Detect which cell encompasses the target text, then output its [x, y] center coordinate. 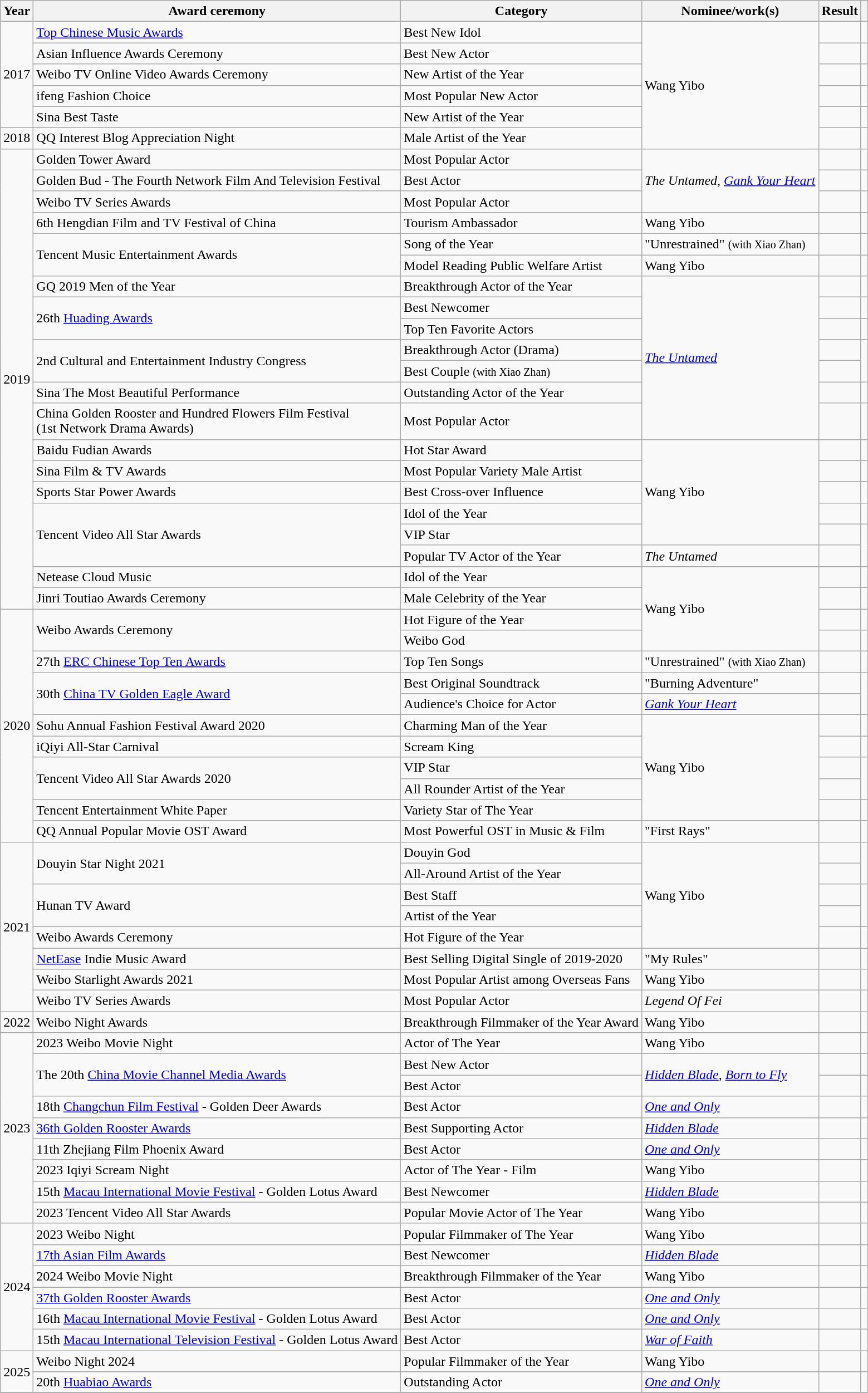
Golden Tower Award [217, 159]
Popular Movie Actor of The Year [521, 1213]
The 20th China Movie Channel Media Awards [217, 1075]
2021 [17, 926]
2023 Iqiyi Scream Night [217, 1170]
Top Chinese Music Awards [217, 32]
Tencent Video All Star Awards [217, 534]
Breakthrough Filmmaker of the Year Award [521, 1022]
Artist of the Year [521, 916]
Sina Film & TV Awards [217, 471]
Top Ten Songs [521, 662]
Audience's Choice for Actor [521, 704]
Sina Best Taste [217, 117]
26th Huading Awards [217, 318]
Best Selling Digital Single of 2019-2020 [521, 958]
2023 Weibo Movie Night [217, 1043]
37th Golden Rooster Awards [217, 1298]
Hot Star Award [521, 450]
27th ERC Chinese Top Ten Awards [217, 662]
Most Popular Artist among Overseas Fans [521, 980]
20th Huabiao Awards [217, 1382]
Legend Of Fei [730, 1001]
All-Around Artist of the Year [521, 874]
Male Artist of the Year [521, 138]
Breakthrough Actor (Drama) [521, 350]
Tourism Ambassador [521, 223]
2nd Cultural and Entertainment Industry Congress [217, 361]
Best Couple (with Xiao Zhan) [521, 371]
Breakthrough Filmmaker of the Year [521, 1276]
Hunan TV Award [217, 905]
15th Macau International Television Festival - Golden Lotus Award [217, 1340]
Actor of The Year - Film [521, 1170]
Result [840, 11]
Popular TV Actor of the Year [521, 556]
NetEase Indie Music Award [217, 958]
Weibo TV Online Video Awards Ceremony [217, 75]
Weibo Starlight Awards 2021 [217, 980]
Best Staff [521, 895]
"Burning Adventure" [730, 683]
16th Macau International Movie Festival - Golden Lotus Award [217, 1319]
Charming Man of the Year [521, 725]
Nominee/work(s) [730, 11]
QQ Interest Blog Appreciation Night [217, 138]
ifeng Fashion Choice [217, 96]
Golden Bud - The Fourth Network Film And Television Festival [217, 180]
Tencent Music Entertainment Awards [217, 254]
Weibo Night Awards [217, 1022]
Award ceremony [217, 11]
Actor of The Year [521, 1043]
Jinri Toutiao Awards Ceremony [217, 598]
Male Celebrity of the Year [521, 598]
2017 [17, 75]
Netease Cloud Music [217, 577]
2025 [17, 1372]
"First Rays" [730, 831]
China Golden Rooster and Hundred Flowers Film Festival (1st Network Drama Awards) [217, 421]
Best Supporting Actor [521, 1128]
Most Popular Variety Male Artist [521, 471]
Gank Your Heart [730, 704]
Most Powerful OST in Music & Film [521, 831]
Weibo Night 2024 [217, 1361]
Best New Idol [521, 32]
11th Zhejiang Film Phoenix Award [217, 1149]
Sohu Annual Fashion Festival Award 2020 [217, 725]
2023 Weibo Night [217, 1234]
17th Asian Film Awards [217, 1255]
2024 [17, 1287]
QQ Annual Popular Movie OST Award [217, 831]
Sports Star Power Awards [217, 492]
Year [17, 11]
Asian Influence Awards Ceremony [217, 53]
Douyin Star Night 2021 [217, 863]
Douyin God [521, 852]
Weibo God [521, 641]
Model Reading Public Welfare Artist [521, 266]
18th Changchun Film Festival - Golden Deer Awards [217, 1107]
2023 [17, 1128]
2022 [17, 1022]
Sina The Most Beautiful Performance [217, 393]
Tencent Entertainment White Paper [217, 810]
Top Ten Favorite Actors [521, 329]
Best Cross-over Influence [521, 492]
2019 [17, 379]
Scream King [521, 747]
Baidu Fudian Awards [217, 450]
Popular Filmmaker of The Year [521, 1234]
Outstanding Actor [521, 1382]
Category [521, 11]
15th Macau International Movie Festival - Golden Lotus Award [217, 1191]
The Untamed, Gank Your Heart [730, 180]
Popular Filmmaker of the Year [521, 1361]
2023 Tencent Video All Star Awards [217, 1213]
Best Original Soundtrack [521, 683]
iQiyi All-Star Carnival [217, 747]
30th China TV Golden Eagle Award [217, 694]
War of Faith [730, 1340]
Tencent Video All Star Awards 2020 [217, 778]
2024 Weibo Movie Night [217, 1276]
Variety Star of The Year [521, 810]
"My Rules" [730, 958]
6th Hengdian Film and TV Festival of China [217, 223]
Breakthrough Actor of the Year [521, 287]
Most Popular New Actor [521, 96]
Hidden Blade, Born to Fly [730, 1075]
36th Golden Rooster Awards [217, 1128]
GQ 2019 Men of the Year [217, 287]
Outstanding Actor of the Year [521, 393]
2018 [17, 138]
All Rounder Artist of the Year [521, 789]
Song of the Year [521, 244]
2020 [17, 726]
